Locate the cell with the specified text and output its [X, Y] center coordinate. 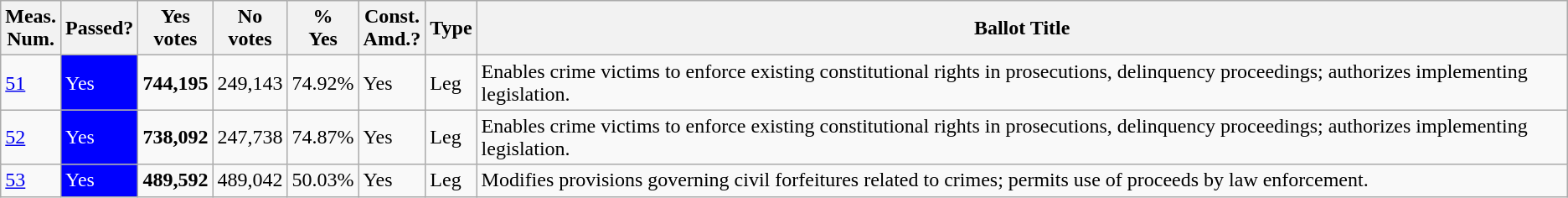
%Yes [323, 29]
Type [451, 29]
50.03% [323, 180]
Ballot Title [1022, 29]
744,195 [176, 82]
74.87% [323, 138]
Passed? [99, 29]
Novotes [250, 29]
74.92% [323, 82]
489,042 [250, 180]
247,738 [250, 138]
Const.Amd.? [392, 29]
Meas.Num. [31, 29]
53 [31, 180]
249,143 [250, 82]
52 [31, 138]
489,592 [176, 180]
Yesvotes [176, 29]
738,092 [176, 138]
51 [31, 82]
Modifies provisions governing civil forfeitures related to crimes; permits use of proceeds by law enforcement. [1022, 180]
